Return [X, Y] of the center of cell containing provided text 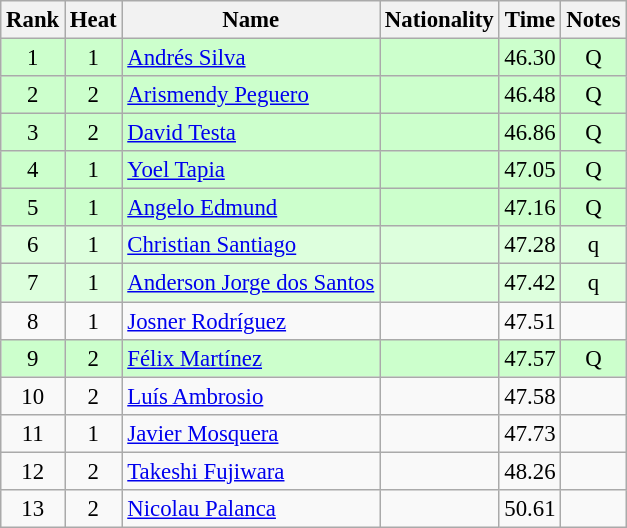
Anderson Jorge dos Santos [251, 283]
3 [33, 133]
Nationality [440, 20]
Name [251, 20]
Notes [594, 20]
5 [33, 208]
46.48 [530, 95]
7 [33, 283]
47.05 [530, 170]
Nicolau Palanca [251, 509]
Angelo Edmund [251, 208]
46.86 [530, 133]
9 [33, 358]
48.26 [530, 471]
11 [33, 433]
47.16 [530, 208]
47.73 [530, 433]
Christian Santiago [251, 245]
47.28 [530, 245]
47.42 [530, 283]
4 [33, 170]
13 [33, 509]
Time [530, 20]
Rank [33, 20]
Andrés Silva [251, 58]
10 [33, 396]
Yoel Tapia [251, 170]
Javier Mosquera [251, 433]
Luís Ambrosio [251, 396]
47.57 [530, 358]
12 [33, 471]
8 [33, 321]
50.61 [530, 509]
47.51 [530, 321]
46.30 [530, 58]
Josner Rodríguez [251, 321]
Arismendy Peguero [251, 95]
Takeshi Fujiwara [251, 471]
6 [33, 245]
Heat [94, 20]
Félix Martínez [251, 358]
David Testa [251, 133]
47.58 [530, 396]
